Locate the cell with the specified text and output its (x, y) center coordinate. 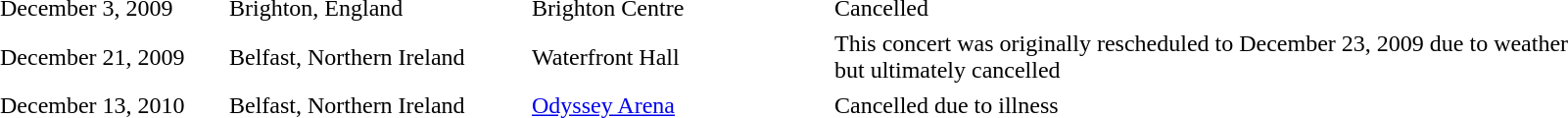
Waterfront Hall (679, 57)
Belfast, Northern Ireland (376, 57)
